Pinpoint the cell where the given text exists, returning its [X, Y] midpoint coordinate. 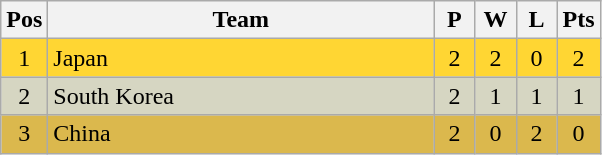
W [496, 20]
Team [241, 20]
China [241, 134]
Pos [24, 20]
Pts [578, 20]
Japan [241, 58]
3 [24, 134]
South Korea [241, 96]
L [536, 20]
P [454, 20]
